Pinpoint the cell where the given text exists, returning its (X, Y) midpoint coordinate. 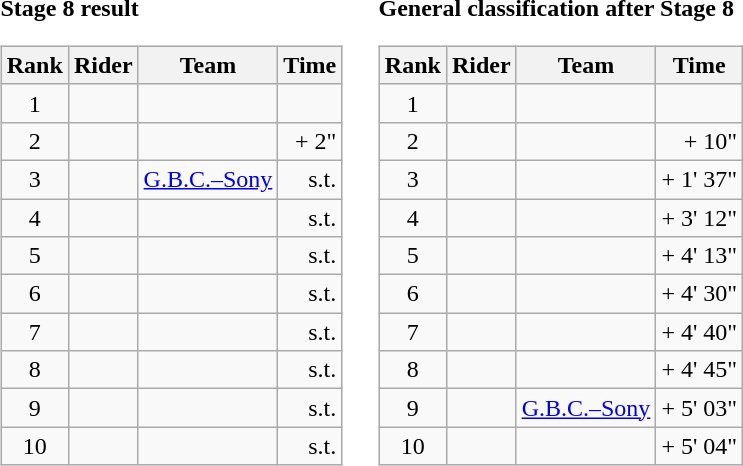
+ 5' 04" (700, 446)
+ 4' 13" (700, 256)
+ 4' 45" (700, 370)
+ 4' 40" (700, 332)
+ 1' 37" (700, 179)
+ 5' 03" (700, 408)
+ 4' 30" (700, 294)
+ 10" (700, 141)
+ 3' 12" (700, 217)
+ 2" (310, 141)
